Provide the [x, y] coordinate of the cell's center where the given text is located.  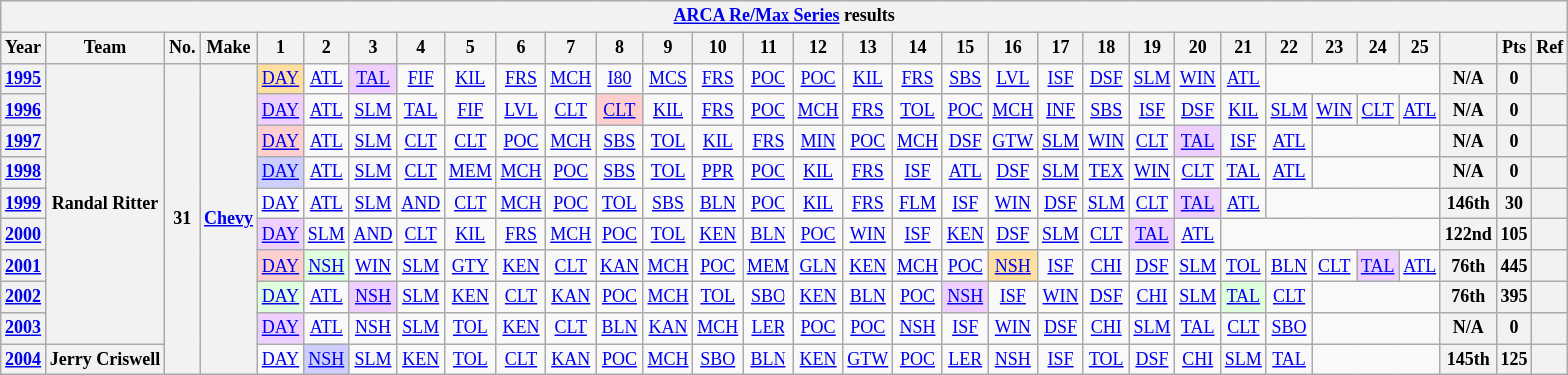
FLM [918, 204]
12 [818, 48]
395 [1514, 296]
23 [1335, 48]
Randal Ritter [104, 204]
INF [1061, 110]
PPR [718, 172]
2000 [24, 234]
Pts [1514, 48]
24 [1378, 48]
Make [229, 48]
20 [1198, 48]
19 [1152, 48]
1997 [24, 140]
146th [1468, 204]
105 [1514, 234]
No. [182, 48]
2 [326, 48]
8 [620, 48]
4 [421, 48]
16 [1013, 48]
7 [571, 48]
1995 [24, 78]
145th [1468, 360]
22 [1289, 48]
15 [965, 48]
5 [470, 48]
MCS [668, 78]
Year [24, 48]
14 [918, 48]
GTY [470, 266]
445 [1514, 266]
1999 [24, 204]
2003 [24, 328]
21 [1243, 48]
1 [280, 48]
MIN [818, 140]
Chevy [229, 219]
9 [668, 48]
3 [373, 48]
ARCA Re/Max Series results [784, 16]
30 [1514, 204]
Team [104, 48]
2004 [24, 360]
TEX [1106, 172]
I80 [620, 78]
2001 [24, 266]
25 [1420, 48]
Jerry Criswell [104, 360]
11 [769, 48]
31 [182, 219]
1996 [24, 110]
Ref [1550, 48]
GLN [818, 266]
10 [718, 48]
13 [868, 48]
122nd [1468, 234]
2002 [24, 296]
1998 [24, 172]
17 [1061, 48]
18 [1106, 48]
6 [521, 48]
125 [1514, 360]
